Scan for the cell matching the given text and deliver its [x, y] coordinate at center. 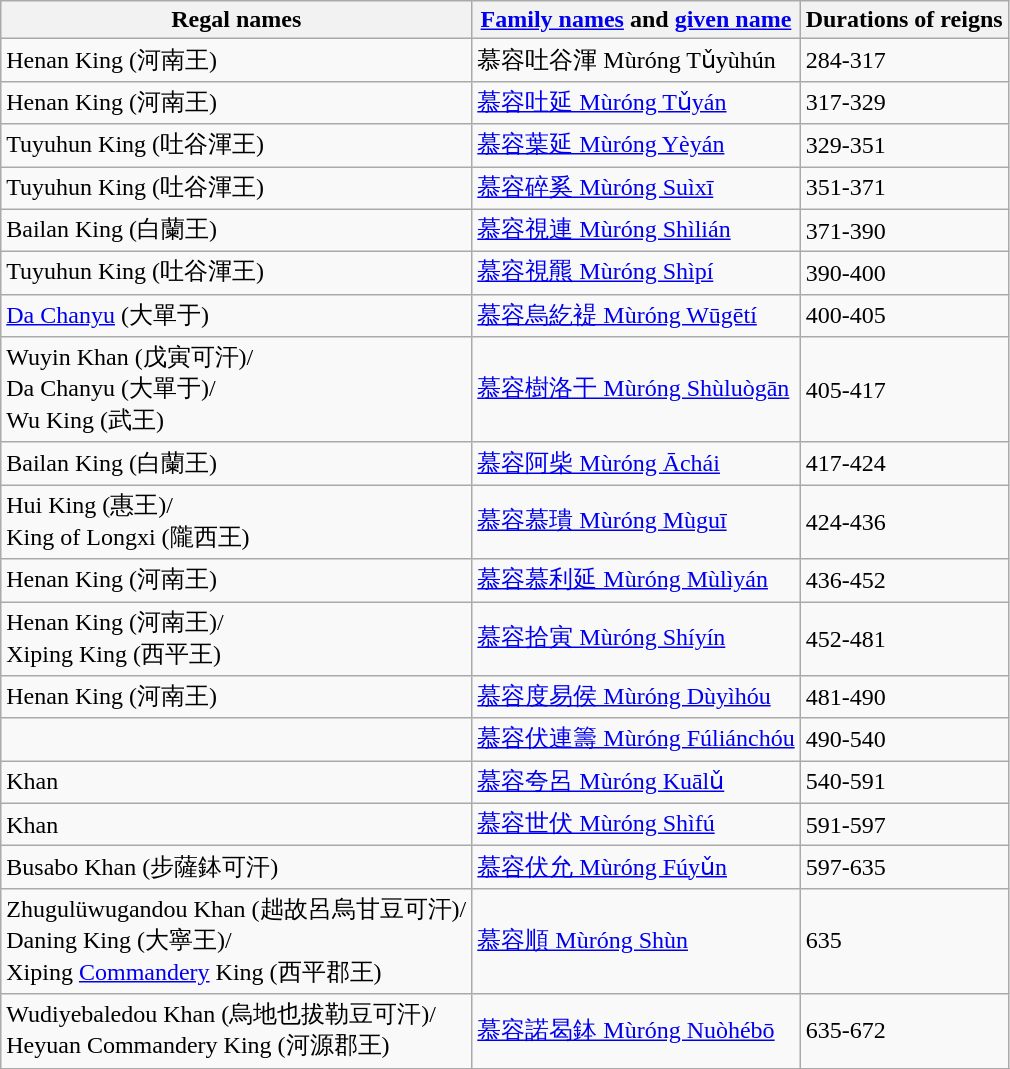
481-490 [904, 698]
452-481 [904, 639]
慕容夸呂 Mùróng Kuālǔ [636, 782]
351-371 [904, 188]
慕容視羆 Mùróng Shìpí [636, 274]
490-540 [904, 740]
371-390 [904, 230]
424-436 [904, 522]
Hui King (惠王)/King of Longxi (隴西王) [236, 522]
慕容阿柴 Mùróng Āchái [636, 464]
635-672 [904, 1031]
405-417 [904, 390]
慕容視連 Mùróng Shìlián [636, 230]
慕容樹洛干 Mùróng Shùluògān [636, 390]
591-597 [904, 824]
慕容伏連籌 Mùróng Fúliánchóu [636, 740]
Durations of reigns [904, 20]
慕容葉延 Mùróng Yèyán [636, 146]
400-405 [904, 316]
慕容諾曷鉢 Mùróng Nuòhébō [636, 1031]
417-424 [904, 464]
慕容慕璝 Mùróng Mùguī [636, 522]
Henan King (河南王)/Xiping King (西平王) [236, 639]
慕容世伏 Mùróng Shìfú [636, 824]
597-635 [904, 868]
慕容度易侯 Mùróng Dùyìhóu [636, 698]
Da Chanyu (大單于) [236, 316]
Busabo Khan (步薩鉢可汗) [236, 868]
Zhugulüwugandou Khan (趉故呂烏甘豆可汗)/Daning King (大寧王)/Xiping Commandery King (西平郡王) [236, 941]
慕容拾寅 Mùróng Shíyín [636, 639]
Regal names [236, 20]
540-591 [904, 782]
慕容順 Mùróng Shùn [636, 941]
慕容慕利延 Mùróng Mùlìyán [636, 580]
慕容烏紇褆 Mùróng Wūgētí [636, 316]
284-317 [904, 60]
Family names and given name [636, 20]
329-351 [904, 146]
慕容吐谷渾 Mùróng Tǔyùhún [636, 60]
慕容伏允 Mùróng Fúyǔn [636, 868]
慕容吐延 Mùróng Tǔyán [636, 102]
390-400 [904, 274]
慕容碎奚 Mùróng Suìxī [636, 188]
635 [904, 941]
Wudiyebaledou Khan (烏地也拔勒豆可汗)/Heyuan Commandery King (河源郡王) [236, 1031]
436-452 [904, 580]
Wuyin Khan (戊寅可汗)/Da Chanyu (大單于)/Wu King (武王) [236, 390]
317-329 [904, 102]
